Locate the cell with the specified text and output its (X, Y) center coordinate. 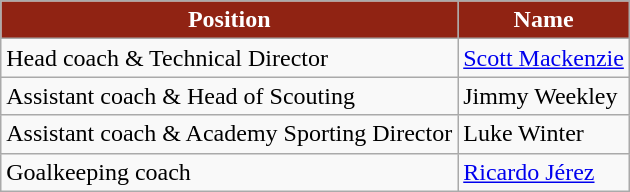
Assistant coach & Academy Sporting Director (230, 134)
Name (544, 20)
Head coach & Technical Director (230, 58)
Jimmy Weekley (544, 96)
Luke Winter (544, 134)
Position (230, 20)
Assistant coach & Head of Scouting (230, 96)
Ricardo Jérez (544, 172)
Goalkeeping coach (230, 172)
Scott Mackenzie (544, 58)
